Provide the [X, Y] coordinate of the cell's center where the given text is located.  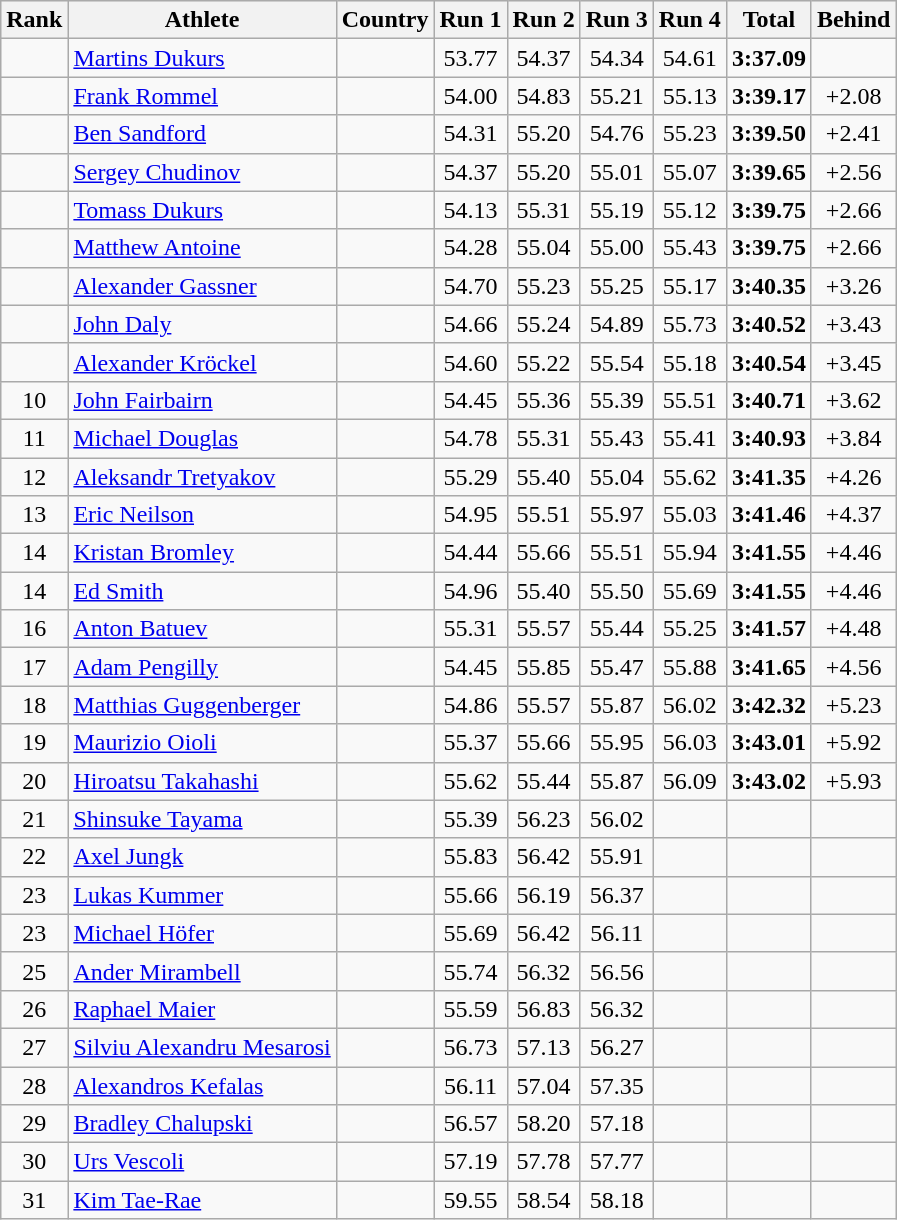
+2.41 [853, 134]
55.47 [616, 667]
54.61 [690, 58]
+3.43 [853, 324]
3:40.54 [768, 362]
27 [34, 1047]
+5.23 [853, 705]
+4.48 [853, 629]
55.24 [544, 324]
Ben Sandford [202, 134]
57.77 [616, 1162]
55.73 [690, 324]
55.50 [616, 591]
Bradley Chalupski [202, 1124]
+3.45 [853, 362]
54.60 [470, 362]
55.19 [616, 210]
Athlete [202, 20]
+4.26 [853, 477]
Matthias Guggenberger [202, 705]
3:37.09 [768, 58]
3:41.65 [768, 667]
Michael Höfer [202, 933]
55.88 [690, 667]
Tomass Dukurs [202, 210]
3:41.46 [768, 515]
56.23 [544, 819]
3:40.35 [768, 286]
Kim Tae-Rae [202, 1200]
21 [34, 819]
59.55 [470, 1200]
Run 4 [690, 20]
54.83 [544, 96]
55.95 [616, 743]
55.18 [690, 362]
55.41 [690, 438]
3:39.65 [768, 172]
+5.92 [853, 743]
Maurizio Oioli [202, 743]
58.54 [544, 1200]
55.29 [470, 477]
25 [34, 971]
55.01 [616, 172]
Alexander Gassner [202, 286]
56.56 [616, 971]
Rank [34, 20]
57.35 [616, 1085]
56.73 [470, 1047]
3:41.57 [768, 629]
56.83 [544, 1009]
Hiroatsu Takahashi [202, 781]
55.91 [616, 857]
Behind [853, 20]
55.85 [544, 667]
18 [34, 705]
Anton Batuev [202, 629]
55.21 [616, 96]
Axel Jungk [202, 857]
54.70 [470, 286]
54.89 [616, 324]
Ander Mirambell [202, 971]
54.96 [470, 591]
+3.62 [853, 400]
Frank Rommel [202, 96]
3:39.50 [768, 134]
53.77 [470, 58]
56.03 [690, 743]
56.09 [690, 781]
+2.08 [853, 96]
55.94 [690, 553]
+5.93 [853, 781]
Shinsuke Tayama [202, 819]
Run 2 [544, 20]
55.00 [616, 248]
57.78 [544, 1162]
57.18 [616, 1124]
Alexander Kröckel [202, 362]
56.57 [470, 1124]
55.13 [690, 96]
Kristan Bromley [202, 553]
55.22 [544, 362]
55.83 [470, 857]
54.34 [616, 58]
29 [34, 1124]
57.19 [470, 1162]
57.04 [544, 1085]
58.18 [616, 1200]
Silviu Alexandru Mesarosi [202, 1047]
30 [34, 1162]
55.07 [690, 172]
55.37 [470, 743]
55.36 [544, 400]
57.13 [544, 1047]
55.17 [690, 286]
54.76 [616, 134]
55.54 [616, 362]
56.27 [616, 1047]
3:43.02 [768, 781]
54.78 [470, 438]
55.97 [616, 515]
31 [34, 1200]
3:40.52 [768, 324]
Run 3 [616, 20]
Martins Dukurs [202, 58]
Michael Douglas [202, 438]
54.66 [470, 324]
16 [34, 629]
55.12 [690, 210]
54.44 [470, 553]
+4.37 [853, 515]
13 [34, 515]
3:43.01 [768, 743]
Run 1 [470, 20]
Aleksandr Tretyakov [202, 477]
+4.56 [853, 667]
55.03 [690, 515]
3:41.35 [768, 477]
+3.26 [853, 286]
Urs Vescoli [202, 1162]
John Daly [202, 324]
Ed Smith [202, 591]
3:39.17 [768, 96]
54.31 [470, 134]
28 [34, 1085]
+2.56 [853, 172]
Raphael Maier [202, 1009]
55.59 [470, 1009]
10 [34, 400]
54.95 [470, 515]
20 [34, 781]
17 [34, 667]
Eric Neilson [202, 515]
John Fairbairn [202, 400]
Adam Pengilly [202, 667]
55.74 [470, 971]
Matthew Antoine [202, 248]
12 [34, 477]
+3.84 [853, 438]
11 [34, 438]
22 [34, 857]
19 [34, 743]
3:40.71 [768, 400]
3:40.93 [768, 438]
54.86 [470, 705]
54.13 [470, 210]
26 [34, 1009]
54.28 [470, 248]
58.20 [544, 1124]
54.00 [470, 96]
56.37 [616, 895]
3:42.32 [768, 705]
Sergey Chudinov [202, 172]
Alexandros Kefalas [202, 1085]
Country [385, 20]
Lukas Kummer [202, 895]
56.19 [544, 895]
Total [768, 20]
